Extract the (x, y) coordinate from the center of the cell holding the provided text.  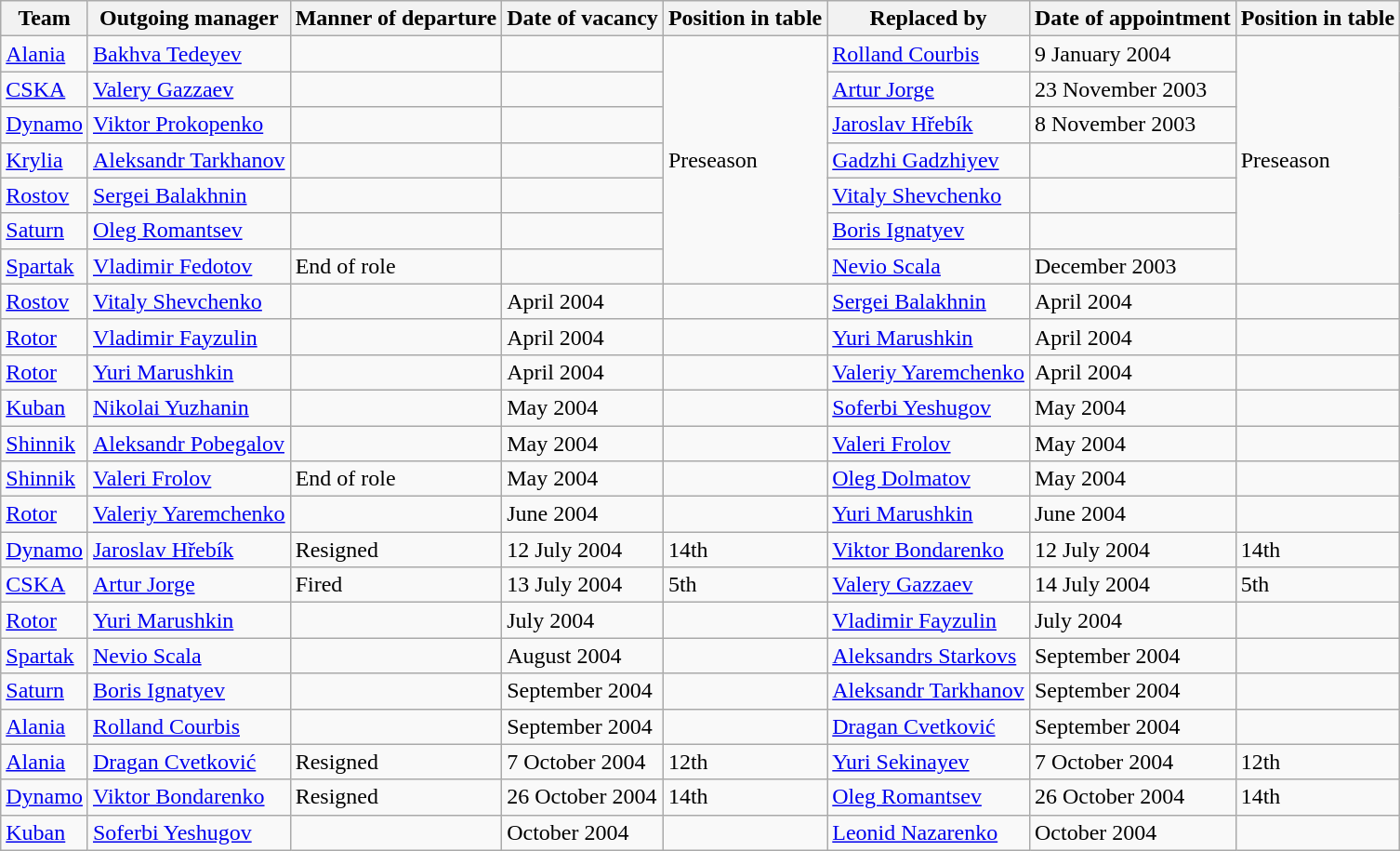
Yuri Sekinayev (929, 762)
Gadzhi Gadzhiyev (929, 160)
13 July 2004 (583, 585)
8 November 2003 (1132, 125)
Bakhva Tedeyev (189, 54)
December 2003 (1132, 266)
23 November 2003 (1132, 89)
14 July 2004 (1132, 585)
Aleksandrs Starkovs (929, 656)
Outgoing manager (189, 19)
Viktor Prokopenko (189, 125)
Fired (396, 585)
Oleg Dolmatov (929, 479)
Aleksandr Pobegalov (189, 444)
Date of vacancy (583, 19)
9 January 2004 (1132, 54)
Leonid Nazarenko (929, 832)
Date of appointment (1132, 19)
August 2004 (583, 656)
Manner of departure (396, 19)
Krylia (45, 160)
Vladimir Fedotov (189, 266)
Nikolai Yuzhanin (189, 407)
Team (45, 19)
Replaced by (929, 19)
